Provide the (x, y) coordinate of the cell's center where the given text is located.  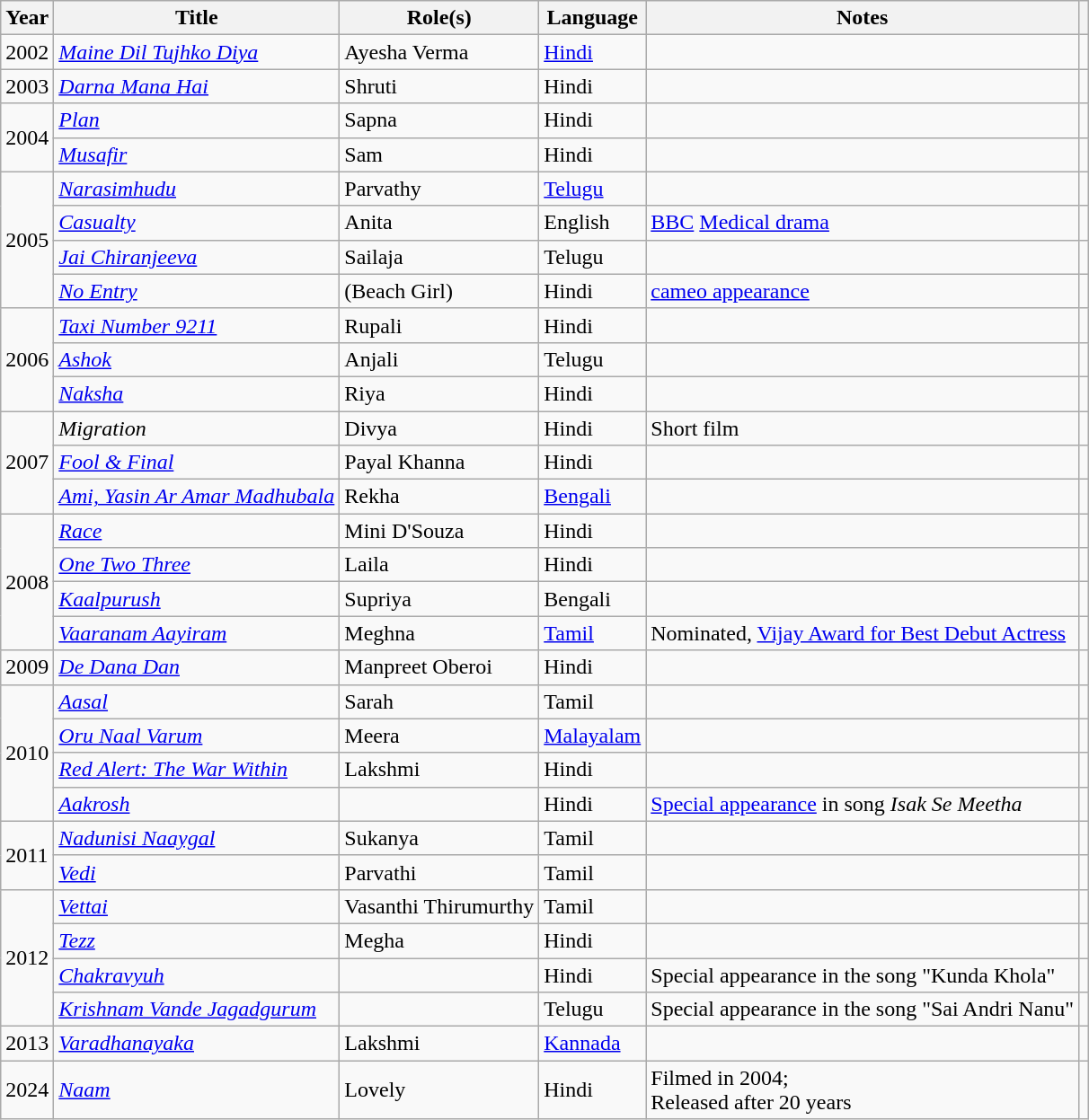
2002 (27, 52)
2004 (27, 137)
Role(s) (439, 18)
Migration (197, 428)
cameo appearance (863, 291)
Ashok (197, 359)
English (593, 223)
2007 (27, 463)
(Beach Girl) (439, 291)
BBC Medical drama (863, 223)
Krishnam Vande Jagadgurum (197, 1010)
Tezz (197, 940)
Malayalam (593, 736)
Anita (439, 223)
Ayesha Verma (439, 52)
Musafir (197, 154)
Casualty (197, 223)
Megha (439, 940)
Title (197, 18)
Lovely (439, 1090)
Sailaja (439, 257)
Meghna (439, 633)
Short film (863, 428)
Oru Naal Varum (197, 736)
Laila (439, 565)
2008 (27, 582)
Varadhanayaka (197, 1044)
Naam (197, 1090)
Chakravyuh (197, 974)
Nadunisi Naaygal (197, 838)
Rekha (439, 497)
Red Alert: The War Within (197, 770)
Parvathi (439, 872)
Aasal (197, 701)
Plan (197, 120)
2012 (27, 957)
Payal Khanna (439, 463)
Anjali (439, 359)
Year (27, 18)
Parvathy (439, 189)
Kannada (593, 1044)
Taxi Number 9211 (197, 325)
Divya (439, 428)
2005 (27, 240)
No Entry (197, 291)
Mini D'Souza (439, 531)
2009 (27, 667)
Sukanya (439, 838)
Filmed in 2004; Released after 20 years (863, 1090)
Ami, Yasin Ar Amar Madhubala (197, 497)
Sarah (439, 701)
Language (593, 18)
Vedi (197, 872)
One Two Three (197, 565)
Race (197, 531)
Jai Chiranjeeva (197, 257)
2011 (27, 855)
Narasimhudu (197, 189)
Sam (439, 154)
Shruti (439, 86)
Vasanthi Thirumurthy (439, 906)
Fool & Final (197, 463)
Special appearance in song Isak Se Meetha (863, 804)
Rupali (439, 325)
2024 (27, 1090)
Kaalpurush (197, 599)
Aakrosh (197, 804)
Meera (439, 736)
Manpreet Oberoi (439, 667)
2003 (27, 86)
Darna Mana Hai (197, 86)
Vettai (197, 906)
Maine Dil Tujhko Diya (197, 52)
2010 (27, 753)
Special appearance in the song "Kunda Khola" (863, 974)
Special appearance in the song "Sai Andri Nanu" (863, 1010)
2006 (27, 359)
2013 (27, 1044)
Notes (863, 18)
Supriya (439, 599)
Naksha (197, 393)
De Dana Dan (197, 667)
Nominated, Vijay Award for Best Debut Actress (863, 633)
Sapna (439, 120)
Riya (439, 393)
Vaaranam Aayiram (197, 633)
